Locate the cell with the specified text and output its (X, Y) center coordinate. 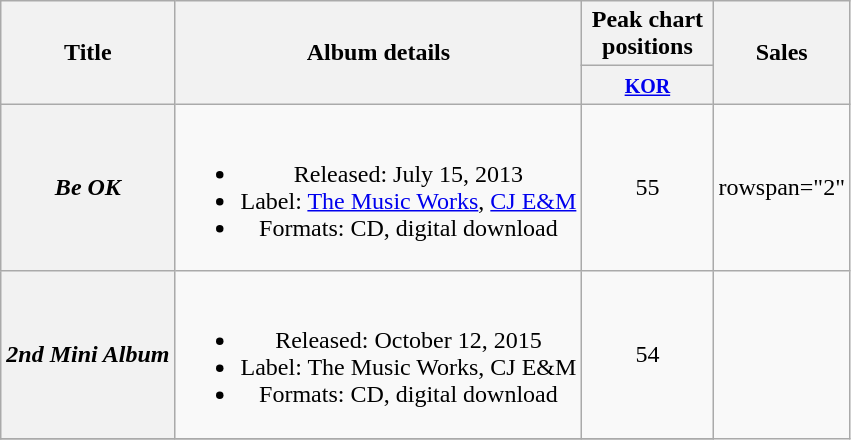
Sales (782, 52)
Album details (378, 52)
Released: October 12, 2015Label: The Music Works, CJ E&MFormats: CD, digital download (378, 354)
55 (648, 188)
Title (88, 52)
Be OK (88, 188)
2nd Mini Album (88, 354)
KOR (648, 85)
Peak chart positions (648, 34)
Released: July 15, 2013Label: The Music Works, CJ E&MFormats: CD, digital download (378, 188)
rowspan="2" (782, 188)
54 (648, 354)
